Pinpoint the cell where the given text exists, returning its (x, y) midpoint coordinate. 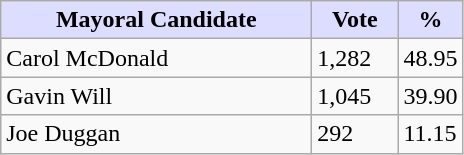
Mayoral Candidate (156, 20)
% (430, 20)
39.90 (430, 96)
292 (355, 134)
Carol McDonald (156, 58)
1,045 (355, 96)
11.15 (430, 134)
Vote (355, 20)
48.95 (430, 58)
Gavin Will (156, 96)
Joe Duggan (156, 134)
1,282 (355, 58)
